Identify which cell holds the provided text, then report its [x, y] central coordinate. 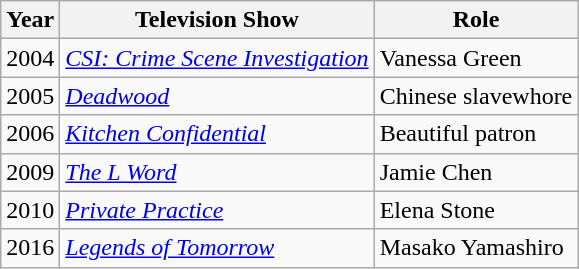
2004 [30, 58]
Masako Yamashiro [476, 248]
Vanessa Green [476, 58]
2009 [30, 172]
Role [476, 20]
The L Word [217, 172]
Legends of Tomorrow [217, 248]
Chinese slavewhore [476, 96]
Deadwood [217, 96]
2010 [30, 210]
Television Show [217, 20]
2005 [30, 96]
2006 [30, 134]
Beautiful patron [476, 134]
Private Practice [217, 210]
Jamie Chen [476, 172]
Kitchen Confidential [217, 134]
CSI: Crime Scene Investigation [217, 58]
Elena Stone [476, 210]
Year [30, 20]
2016 [30, 248]
